Return (x, y) of the center of cell containing provided text 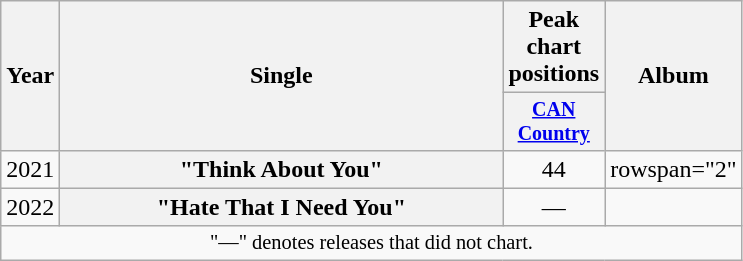
Album (674, 76)
2021 (30, 169)
"—" denotes releases that did not chart. (372, 243)
44 (554, 169)
Year (30, 76)
CAN Country (554, 122)
Peak chart positions (554, 47)
rowspan="2" (674, 169)
Single (282, 76)
"Hate That I Need You" (282, 207)
2022 (30, 207)
"Think About You" (282, 169)
— (554, 207)
